From the cell containing the given text, extract its center point as (X, Y) coordinate. 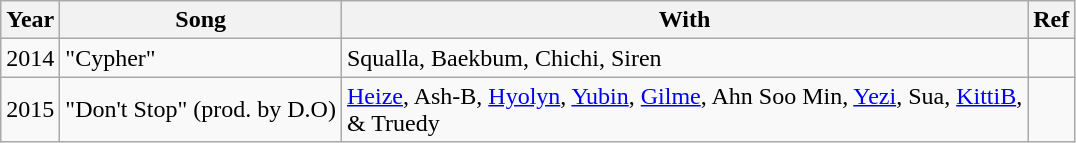
Heize, Ash-B, Hyolyn, Yubin, Gilme, Ahn Soo Min, Yezi, Sua, KittiB,& Truedy (684, 110)
2014 (30, 58)
Song (201, 20)
"Cypher" (201, 58)
Year (30, 20)
Ref (1052, 20)
"Don't Stop" (prod. by D.O) (201, 110)
With (684, 20)
Squalla, Baekbum, Chichi, Siren (684, 58)
2015 (30, 110)
